Find where the given text appears and provide that cell's center as (X, Y) coordinate. 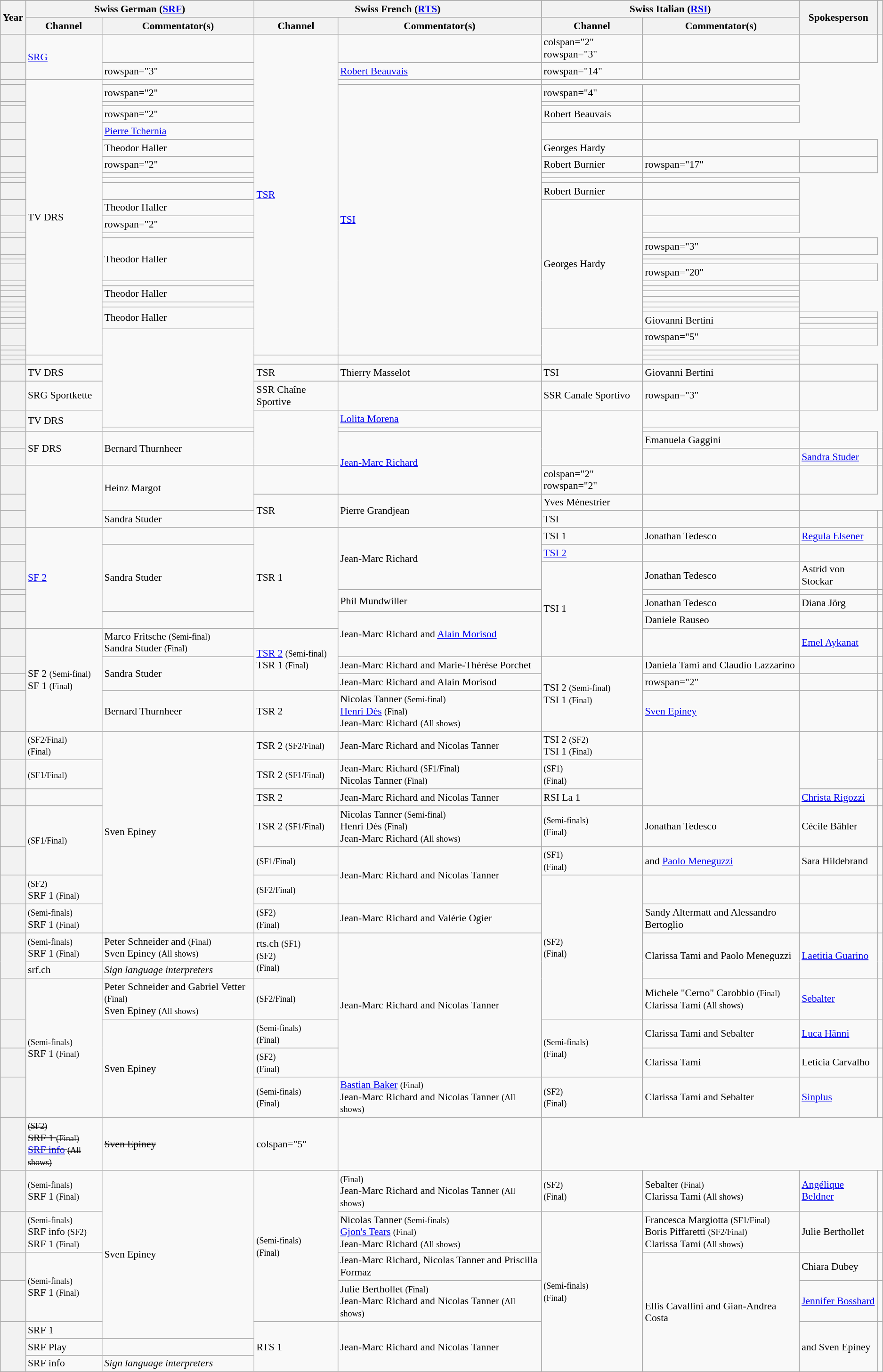
Spokesperson (838, 17)
TSI 2 (Semi-final) TSI 1 (Final) (591, 694)
Daniela Tami and Claudio Lazzarino (721, 666)
Swiss Italian (RSI) (670, 9)
Phil Mundwiller (439, 601)
Marco Fritsche (Semi-final) Sandra Studer (Final) (178, 642)
SRG (64, 57)
Diana Jörg (838, 603)
and Paolo Meneguzzi (721, 861)
Cécile Bähler (838, 826)
Thierry Masselot (439, 373)
rowspan="14" (591, 72)
SRF 1 (64, 1330)
SRG Sportkette (64, 396)
Sandy Altermatt and Alessandro Bertoglio (721, 918)
colspan="2" rowspan="2" (591, 479)
Jean-Marc Richard and Marie-Thérèse Porchet (439, 666)
Emel Aykanat (838, 642)
Michele "Cerno" Carobbio (Final) Clarissa Tami (All shows) (721, 999)
Laetitia Guarino (838, 956)
rowspan="4" (591, 93)
RTS 1 (296, 1347)
TSR 2 (Semi-final) TSR 1 (Final) (296, 659)
Clarissa Tami (721, 1063)
Sara Hildebrand (838, 861)
Francesca Margiotta (SF1/Final) Boris Piffaretti (SF2/Final) Clarissa Tami (All shows) (721, 1232)
Ellis Cavallini and Gian-Andrea Costa (721, 1312)
rowspan="5" (721, 337)
rowspan="17" (721, 165)
TSR 2 (SF2/Final) (296, 746)
(SF2/Final) (Final) (64, 746)
Peter Schneider and (Final) Sven Epiney (All shows) (178, 948)
Pierre Grandjean (439, 511)
Sinplus (838, 1097)
SRF info (64, 1364)
Christa Rigozzi (838, 797)
Jean-Marc Richard and Valérie Ogier (439, 918)
Bastian Baker (Final) Jean-Marc Richard and Nicolas Tanner (All shows) (439, 1097)
Luca Hänni (838, 1033)
Nicolas Tanner (Semi-finals) Gjon's Tears (Final) Jean-Marc Richard (All shows) (439, 1232)
SF DRS (64, 448)
Sebalter (838, 999)
Yves Ménestrier (591, 503)
Peter Schneider and Gabriel Vetter (Final) Sven Epiney (All shows) (178, 999)
Lolita Morena (439, 419)
Swiss German (SRF) (139, 9)
TSI 2 (SF2) TSI 1 (Final) (591, 746)
and Sven Epiney (838, 1347)
(SF2) SRF 1 (Final) SRF info (All shows) (64, 1144)
Julie Berthollet (838, 1232)
Emanuela Gaggini (721, 440)
SF 2 (Semi-final) SF 1 (Final) (64, 680)
SSR Chaîne Sportive (296, 396)
Daniele Rauseo (721, 620)
Jean-Marc Richard, Nicolas Tanner and Priscilla Formaz (439, 1266)
Pierre Tchernia (178, 131)
Chiara Dubey (838, 1266)
SRF Play (64, 1347)
srf.ch (64, 970)
(Semi-finals) SRF info (SF2) SRF 1 (Final) (64, 1232)
(Final) Jean-Marc Richard and Nicolas Tanner (All shows) (439, 1191)
rts.ch (SF1) (SF2) (Final) (296, 956)
Angélique Beldner (838, 1191)
Sebalter (Final) Clarissa Tami (All shows) (721, 1191)
Jennifer Bosshard (838, 1302)
colspan="2" rowspan="3" (591, 48)
Clarissa Tami and Paolo Meneguzzi (721, 956)
(SF2) SRF 1 (Final) (64, 890)
Letícia Carvalho (838, 1063)
RSI La 1 (591, 797)
rowspan="20" (721, 273)
Heinz Margot (178, 488)
colspan="5" (296, 1144)
Astrid von Stockar (838, 576)
Regula Elsener (838, 536)
SF 2 (64, 578)
TSI 2 (591, 553)
TSR 1 (296, 578)
SSR Canale Sportivo (591, 396)
Julie Berthollet (Final) Jean-Marc Richard and Nicolas Tanner (All shows) (439, 1302)
Swiss French (RTS) (397, 9)
Year (13, 17)
Jean-Marc Richard (SF1/Final) Nicolas Tanner (Final) (439, 774)
